Capture the cell that displays the provided text and extract its (X, Y) central coordinate. 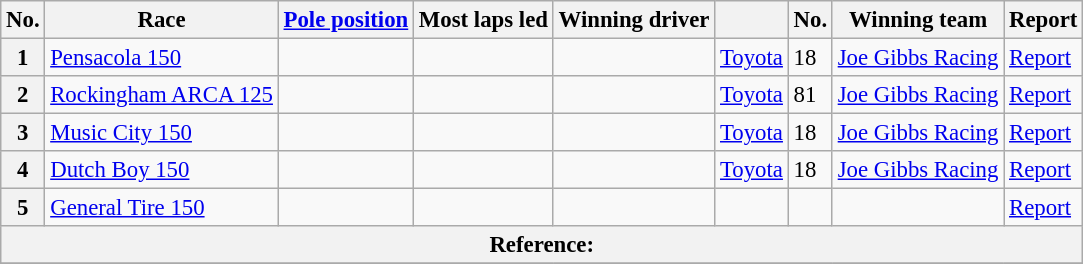
Winning driver (634, 20)
2 (23, 95)
3 (23, 133)
Pole position (346, 20)
4 (23, 170)
General Tire 150 (162, 208)
Music City 150 (162, 133)
Rockingham ARCA 125 (162, 95)
1 (23, 58)
5 (23, 208)
Winning team (918, 20)
Reference: (542, 245)
Most laps led (484, 20)
Pensacola 150 (162, 58)
81 (810, 95)
Race (162, 20)
Dutch Boy 150 (162, 170)
